Pinpoint the cell where the given text exists, returning its [X, Y] midpoint coordinate. 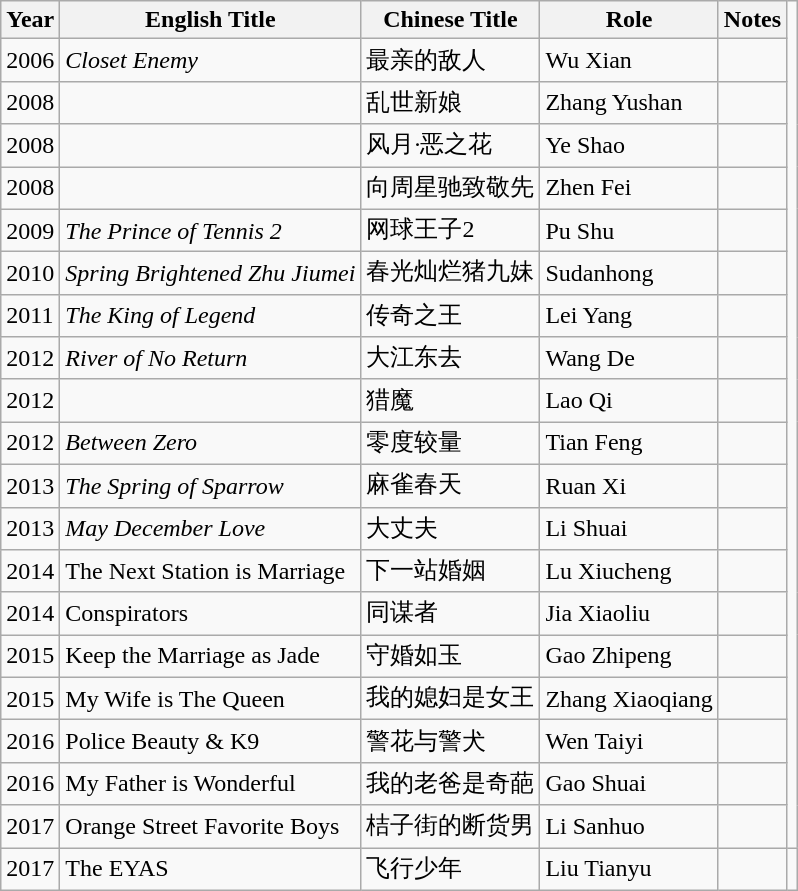
My Father is Wonderful [210, 784]
风月·恶之花 [450, 146]
Gao Shuai [629, 784]
Li Sanhuo [629, 826]
传奇之王 [450, 316]
Year [30, 20]
网球王子2 [450, 230]
2006 [30, 60]
春光灿烂猪九妹 [450, 274]
我的老爸是奇葩 [450, 784]
Zhen Fei [629, 188]
Liu Tianyu [629, 870]
2009 [30, 230]
同谋者 [450, 614]
Between Zero [210, 444]
Ye Shao [629, 146]
Pu Shu [629, 230]
桔子街的断货男 [450, 826]
Lei Yang [629, 316]
Wen Taiyi [629, 742]
2010 [30, 274]
Zhang Xiaoqiang [629, 698]
Closet Enemy [210, 60]
May December Love [210, 528]
Li Shuai [629, 528]
猎魔 [450, 400]
Police Beauty & K9 [210, 742]
Keep the Marriage as Jade [210, 656]
River of No Return [210, 358]
我的媳妇是女王 [450, 698]
My Wife is The Queen [210, 698]
最亲的敌人 [450, 60]
Zhang Yushan [629, 102]
Sudanhong [629, 274]
Jia Xiaoliu [629, 614]
The Prince of Tennis 2 [210, 230]
Lu Xiucheng [629, 572]
Orange Street Favorite Boys [210, 826]
大江东去 [450, 358]
Wang De [629, 358]
Ruan Xi [629, 486]
守婚如玉 [450, 656]
下一站婚姻 [450, 572]
警花与警犬 [450, 742]
Gao Zhipeng [629, 656]
The Next Station is Marriage [210, 572]
飞行少年 [450, 870]
乱世新娘 [450, 102]
Chinese Title [450, 20]
大丈夫 [450, 528]
向周星驰致敬先 [450, 188]
麻雀春天 [450, 486]
The King of Legend [210, 316]
The EYAS [210, 870]
Wu Xian [629, 60]
Notes [752, 20]
English Title [210, 20]
The Spring of Sparrow [210, 486]
Lao Qi [629, 400]
Spring Brightened Zhu Jiumei [210, 274]
2011 [30, 316]
Role [629, 20]
Conspirators [210, 614]
Tian Feng [629, 444]
零度较量 [450, 444]
